Return the (X, Y) coordinate for the center point of the cell that contains the specified text.  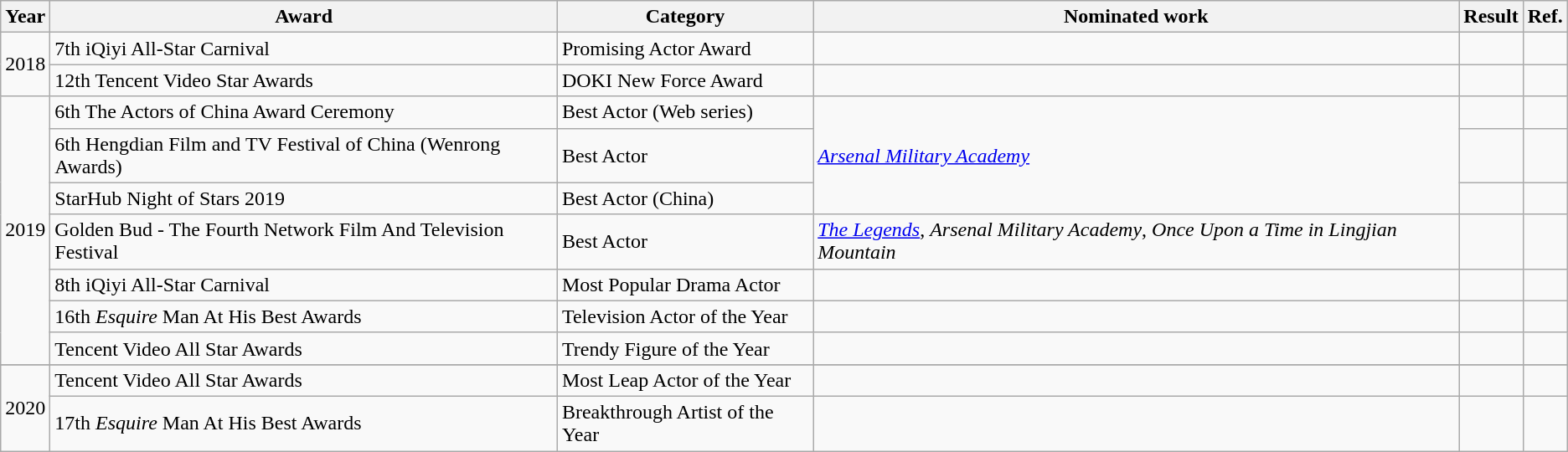
12th Tencent Video Star Awards (304, 80)
17th Esquire Man At His Best Awards (304, 424)
7th iQiyi All-Star Carnival (304, 49)
Breakthrough Artist of the Year (685, 424)
2019 (25, 230)
16th Esquire Man At His Best Awards (304, 316)
The Legends, Arsenal Military Academy, Once Upon a Time in Lingjian Mountain (1136, 241)
Trendy Figure of the Year (685, 348)
Most Popular Drama Actor (685, 285)
Category (685, 17)
6th Hengdian Film and TV Festival of China (Wenrong Awards) (304, 156)
8th iQiyi All-Star Carnival (304, 285)
DOKI New Force Award (685, 80)
Ref. (1545, 17)
2020 (25, 407)
Nominated work (1136, 17)
Promising Actor Award (685, 49)
Arsenal Military Academy (1136, 156)
StarHub Night of Stars 2019 (304, 198)
Most Leap Actor of the Year (685, 380)
Television Actor of the Year (685, 316)
Award (304, 17)
Best Actor (China) (685, 198)
Result (1491, 17)
Best Actor (Web series) (685, 112)
6th The Actors of China Award Ceremony (304, 112)
2018 (25, 64)
Year (25, 17)
Golden Bud - The Fourth Network Film And Television Festival (304, 241)
